Detect which cell encompasses the target text, then output its [X, Y] center coordinate. 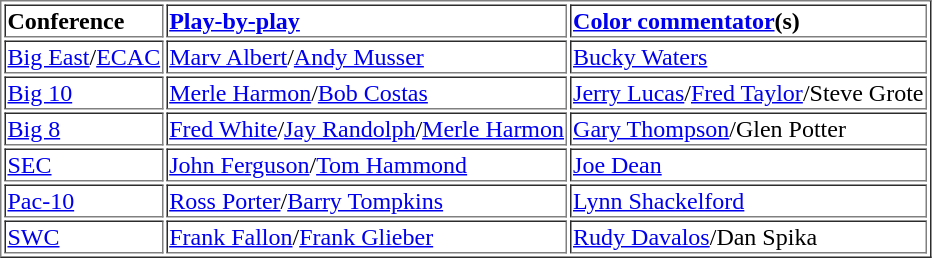
Bucky Waters [748, 56]
Fred White/Jay Randolph/Merle Harmon [366, 128]
Big 10 [84, 92]
Big 8 [84, 128]
Lynn Shackelford [748, 200]
Merle Harmon/Bob Costas [366, 92]
SWC [84, 236]
SEC [84, 164]
John Ferguson/Tom Hammond [366, 164]
Color commentator(s) [748, 20]
Ross Porter/Barry Tompkins [366, 200]
Jerry Lucas/Fred Taylor/Steve Grote [748, 92]
Big East/ECAC [84, 56]
Frank Fallon/Frank Glieber [366, 236]
Conference [84, 20]
Pac-10 [84, 200]
Gary Thompson/Glen Potter [748, 128]
Joe Dean [748, 164]
Marv Albert/Andy Musser [366, 56]
Rudy Davalos/Dan Spika [748, 236]
Play-by-play [366, 20]
